Extract the [x, y] coordinate from the center of the cell holding the provided text.  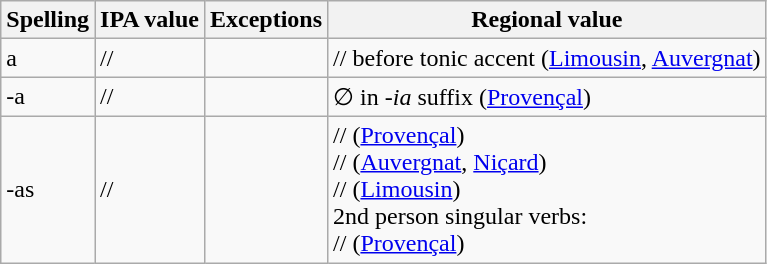
∅ in -ia suffix (Provençal) [548, 97]
Regional value [548, 20]
a [48, 58]
Spelling [48, 20]
-a [48, 97]
// (Provençal)// (Auvergnat, Niçard)// (Limousin)2nd person singular verbs:// (Provençal) [548, 189]
// before tonic accent (Limousin, Auvergnat) [548, 58]
-as [48, 189]
Exceptions [266, 20]
IPA value [150, 20]
